For the text-containing cell, return its midpoint in (x, y) coordinate format. 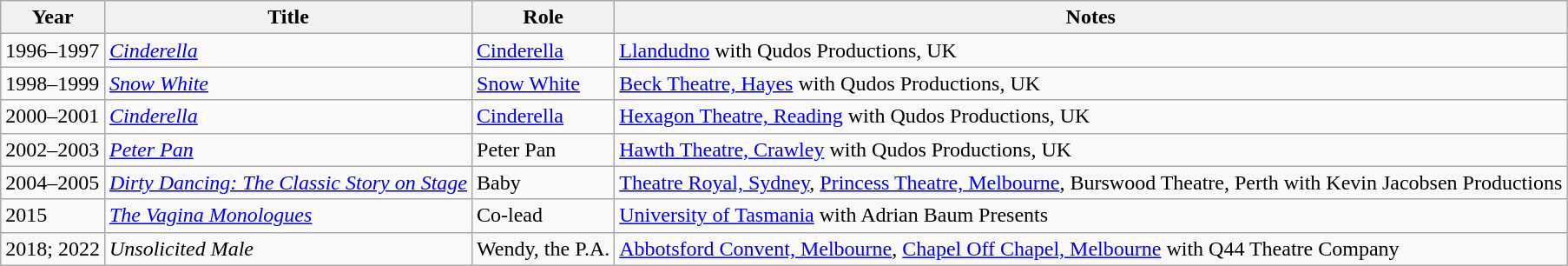
Dirty Dancing: The Classic Story on Stage (288, 183)
Title (288, 17)
University of Tasmania with Adrian Baum Presents (1090, 216)
2002–2003 (53, 150)
Role (544, 17)
2004–2005 (53, 183)
2015 (53, 216)
Notes (1090, 17)
Wendy, the P.A. (544, 249)
2000–2001 (53, 116)
Baby (544, 183)
The Vagina Monologues (288, 216)
1998–1999 (53, 83)
Hawth Theatre, Crawley with Qudos Productions, UK (1090, 150)
1996–1997 (53, 50)
Unsolicited Male (288, 249)
Hexagon Theatre, Reading with Qudos Productions, UK (1090, 116)
Co-lead (544, 216)
Llandudno with Qudos Productions, UK (1090, 50)
Year (53, 17)
Abbotsford Convent, Melbourne, Chapel Off Chapel, Melbourne with Q44 Theatre Company (1090, 249)
2018; 2022 (53, 249)
Beck Theatre, Hayes with Qudos Productions, UK (1090, 83)
Theatre Royal, Sydney, Princess Theatre, Melbourne, Burswood Theatre, Perth with Kevin Jacobsen Productions (1090, 183)
